From the cell containing the given text, extract its center point as (x, y) coordinate. 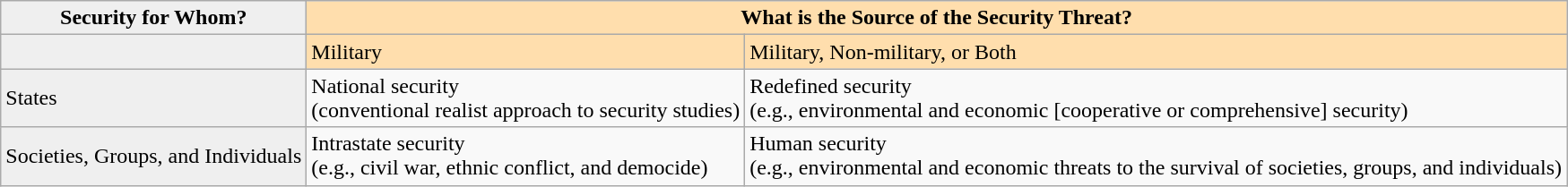
Human security(e.g., environmental and economic threats to the survival of societies, groups, and individuals) (1157, 156)
Societies, Groups, and Individuals (154, 156)
What is the Source of the Security Threat? (937, 18)
National security(conventional realist approach to security studies) (525, 98)
States (154, 98)
Military (525, 52)
Intrastate security(e.g., civil war, ethnic conflict, and democide) (525, 156)
Military, Non-military, or Both (1157, 52)
Security for Whom? (154, 18)
Redefined security(e.g., environmental and economic [cooperative or comprehensive] security) (1157, 98)
